Detect which cell encompasses the target text, then output its (x, y) center coordinate. 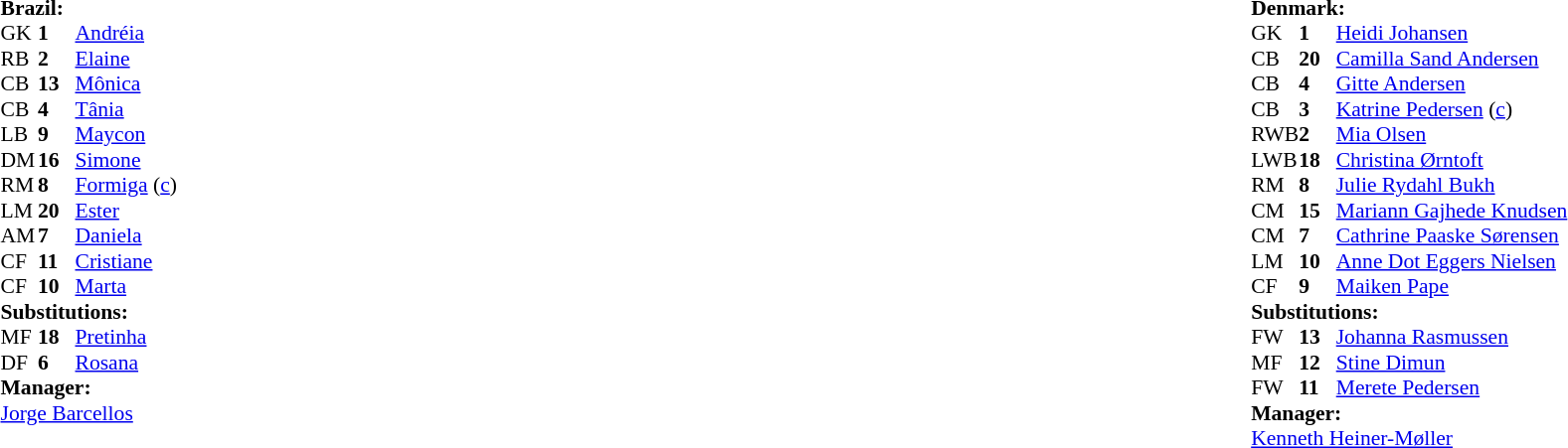
3 (1317, 109)
Marta (127, 287)
DM (19, 160)
LWB (1275, 160)
15 (1317, 211)
6 (57, 363)
Camilla Sand Andersen (1452, 59)
RWB (1275, 134)
12 (1317, 363)
Pretinha (127, 337)
Andréia (127, 33)
RB (19, 59)
Elaine (127, 59)
AM (19, 235)
Maiken Pape (1452, 287)
DF (19, 363)
Gitte Andersen (1452, 84)
Simone (127, 160)
Cathrine Paaske Sørensen (1452, 235)
Mônica (127, 84)
Jorge Barcellos (88, 413)
Ester (127, 211)
Julie Rydahl Bukh (1452, 186)
16 (57, 160)
Cristiane (127, 261)
Rosana (127, 363)
Daniela (127, 235)
LB (19, 134)
Formiga (c) (127, 186)
Anne Dot Eggers Nielsen (1452, 261)
Katrine Pedersen (c) (1452, 109)
Heidi Johansen (1452, 33)
Merete Pedersen (1452, 388)
Johanna Rasmussen (1452, 337)
Stine Dimun (1452, 363)
Tânia (127, 109)
Mia Olsen (1452, 134)
Christina Ørntoft (1452, 160)
Maycon (127, 134)
Mariann Gajhede Knudsen (1452, 211)
